Identify which cell holds the provided text, then report its (X, Y) central coordinate. 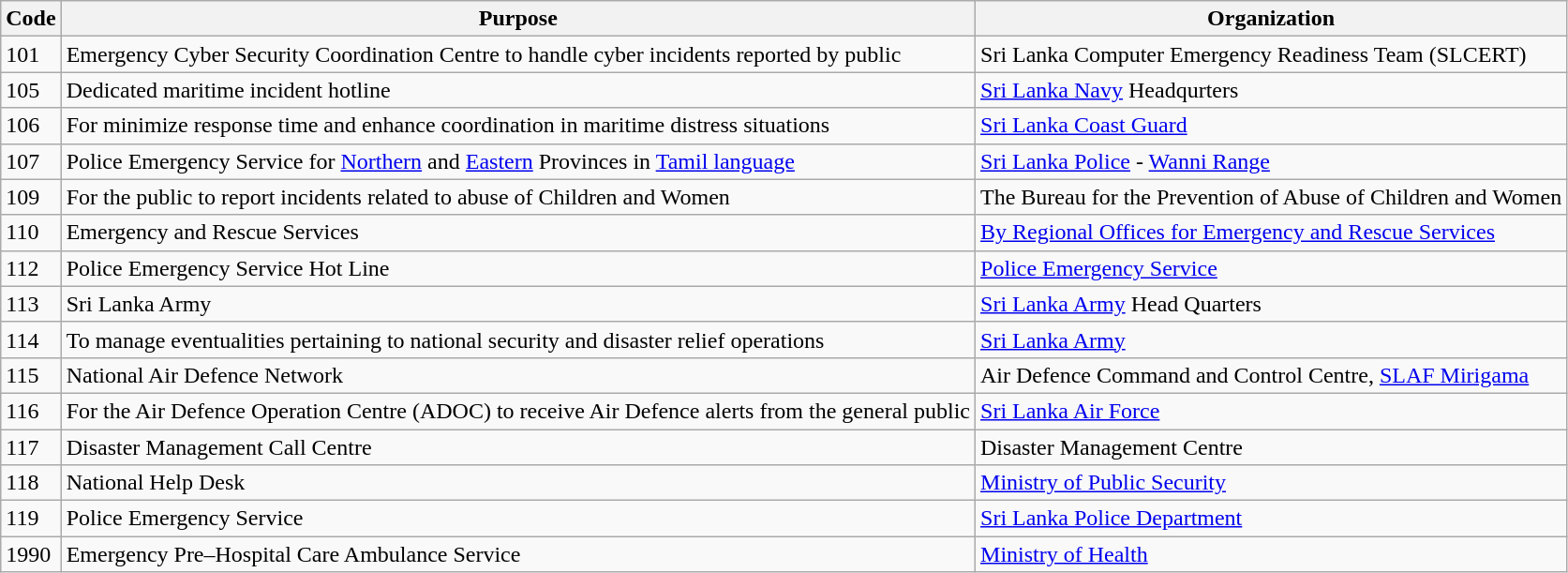
National Help Desk (517, 483)
Ministry of Public Security (1271, 483)
National Air Defence Network (517, 375)
Emergency and Rescue Services (517, 233)
Sri Lanka Police Department (1271, 519)
119 (31, 519)
Sri Lanka Computer Emergency Readiness Team (SLCERT) (1271, 54)
117 (31, 447)
Police Emergency Service Hot Line (517, 268)
101 (31, 54)
Sri Lanka Police - Wanni Range (1271, 161)
Dedicated maritime incident hotline (517, 90)
Disaster Management Call Centre (517, 447)
Disaster Management Centre (1271, 447)
110 (31, 233)
105 (31, 90)
115 (31, 375)
Emergency Pre–Hospital Care Ambulance Service (517, 554)
To manage eventualities pertaining to national security and disaster relief operations (517, 339)
By Regional Offices for Emergency and Rescue Services (1271, 233)
Sri Lanka Air Force (1271, 411)
118 (31, 483)
Sri Lanka Coast Guard (1271, 126)
112 (31, 268)
Sri Lanka Navy Headqurters (1271, 90)
Sri Lanka Army Head Quarters (1271, 304)
1990 (31, 554)
106 (31, 126)
Police Emergency Service for Northern and Eastern Provinces in Tamil language (517, 161)
Organization (1271, 19)
Code (31, 19)
For the public to report incidents related to abuse of Children and Women (517, 197)
Air Defence Command and Control Centre, SLAF Mirigama (1271, 375)
107 (31, 161)
For the Air Defence Operation Centre (ADOC) to receive Air Defence alerts from the general public (517, 411)
109 (31, 197)
The Bureau for the Prevention of Abuse of Children and Women (1271, 197)
114 (31, 339)
Ministry of Health (1271, 554)
116 (31, 411)
Purpose (517, 19)
113 (31, 304)
For minimize response time and enhance coordination in maritime distress situations (517, 126)
Emergency Cyber Security Coordination Centre to handle cyber incidents reported by public (517, 54)
